Return [x, y] of the center of cell containing provided text 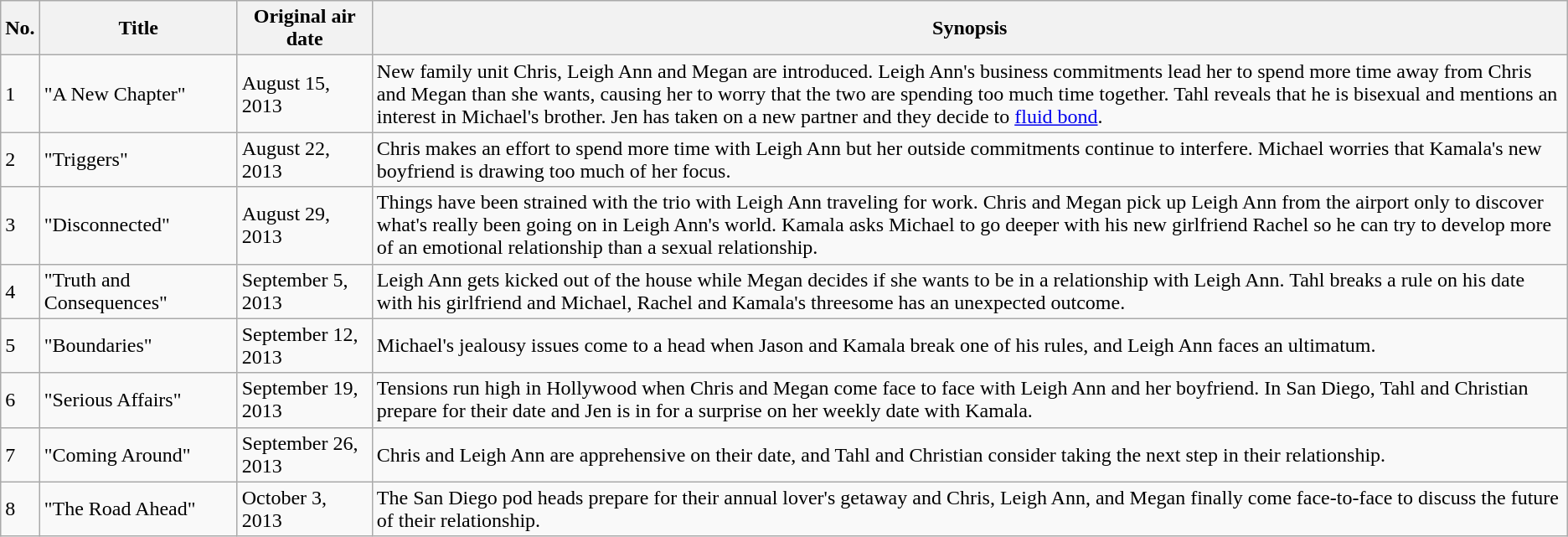
September 12, 2013 [305, 345]
September 26, 2013 [305, 454]
6 [20, 400]
5 [20, 345]
"A New Chapter" [138, 94]
"Triggers" [138, 159]
August 22, 2013 [305, 159]
October 3, 2013 [305, 509]
"Disconnected" [138, 225]
1 [20, 94]
No. [20, 28]
"Serious Affairs" [138, 400]
"Coming Around" [138, 454]
8 [20, 509]
2 [20, 159]
Original air date [305, 28]
August 15, 2013 [305, 94]
August 29, 2013 [305, 225]
"Truth and Consequences" [138, 292]
Chris and Leigh Ann are apprehensive on their date, and Tahl and Christian consider taking the next step in their relationship. [970, 454]
"Boundaries" [138, 345]
Synopsis [970, 28]
Title [138, 28]
September 19, 2013 [305, 400]
4 [20, 292]
7 [20, 454]
Michael's jealousy issues come to a head when Jason and Kamala break one of his rules, and Leigh Ann faces an ultimatum. [970, 345]
September 5, 2013 [305, 292]
3 [20, 225]
"The Road Ahead" [138, 509]
